For the text-containing cell, return its midpoint in [X, Y] coordinate format. 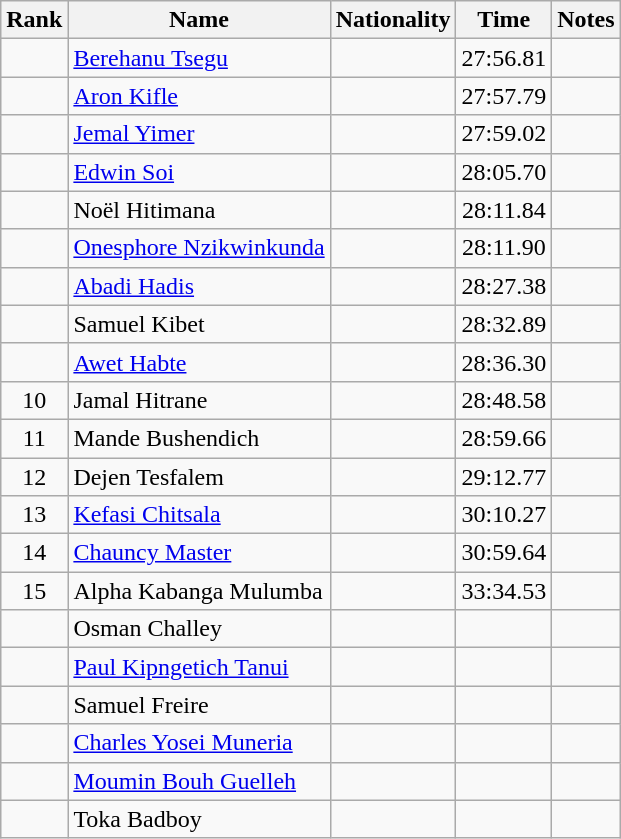
Kefasi Chitsala [199, 515]
28:05.70 [504, 172]
Notes [586, 20]
Name [199, 20]
Berehanu Tsegu [199, 58]
13 [34, 515]
Paul Kipngetich Tanui [199, 667]
10 [34, 400]
14 [34, 553]
Dejen Tesfalem [199, 477]
27:59.02 [504, 134]
28:27.38 [504, 286]
12 [34, 477]
Jemal Yimer [199, 134]
Chauncy Master [199, 553]
29:12.77 [504, 477]
Noël Hitimana [199, 210]
28:11.84 [504, 210]
Abadi Hadis [199, 286]
Nationality [393, 20]
28:32.89 [504, 324]
Mande Bushendich [199, 438]
Jamal Hitrane [199, 400]
Samuel Freire [199, 705]
28:48.58 [504, 400]
Rank [34, 20]
Aron Kifle [199, 96]
15 [34, 591]
11 [34, 438]
28:36.30 [504, 362]
33:34.53 [504, 591]
Charles Yosei Muneria [199, 743]
Edwin Soi [199, 172]
Time [504, 20]
28:59.66 [504, 438]
27:57.79 [504, 96]
Onesphore Nzikwinkunda [199, 248]
28:11.90 [504, 248]
Samuel Kibet [199, 324]
27:56.81 [504, 58]
Awet Habte [199, 362]
30:10.27 [504, 515]
30:59.64 [504, 553]
Toka Badboy [199, 819]
Alpha Kabanga Mulumba [199, 591]
Moumin Bouh Guelleh [199, 781]
Osman Challey [199, 629]
